From the cell containing the given text, extract its center point as [x, y] coordinate. 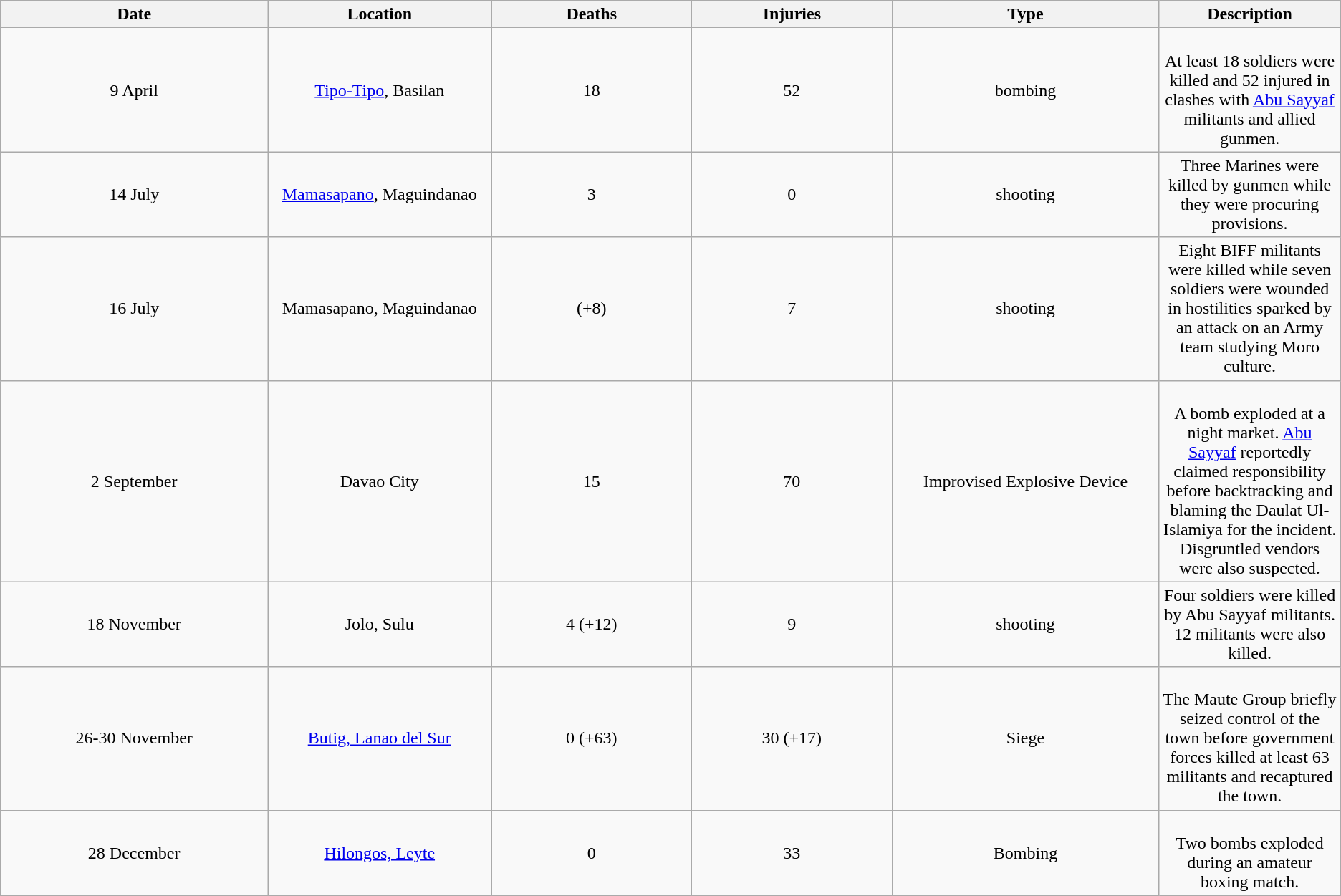
Two bombs exploded during an amateur boxing match. [1249, 852]
Davao City [380, 481]
7 [792, 309]
14 July [135, 195]
3 [592, 195]
Butig, Lanao del Sur [380, 738]
(+8) [592, 309]
18 [592, 90]
33 [792, 852]
30 (+17) [792, 738]
Three Marines were killed by gunmen while they were procuring provisions. [1249, 195]
bombing [1026, 90]
Jolo, Sulu [380, 625]
15 [592, 481]
Deaths [592, 14]
70 [792, 481]
Eight BIFF militants were killed while seven soldiers were wounded in hostilities sparked by an attack on an Army team studying Moro culture. [1249, 309]
9 April [135, 90]
52 [792, 90]
16 July [135, 309]
Siege [1026, 738]
4 (+12) [592, 625]
Date [135, 14]
Hilongos, Leyte [380, 852]
9 [792, 625]
Location [380, 14]
The Maute Group briefly seized control of the town before government forces killed at least 63 militants and recaptured the town. [1249, 738]
Description [1249, 14]
Injuries [792, 14]
Tipo-Tipo, Basilan [380, 90]
Improvised Explosive Device [1026, 481]
28 December [135, 852]
Bombing [1026, 852]
2 September [135, 481]
Four soldiers were killed by Abu Sayyaf militants. 12 militants were also killed. [1249, 625]
18 November [135, 625]
At least 18 soldiers were killed and 52 injured in clashes with Abu Sayyaf militants and allied gunmen. [1249, 90]
Type [1026, 14]
26-30 November [135, 738]
0 (+63) [592, 738]
